Identify which cell holds the provided text, then report its [x, y] central coordinate. 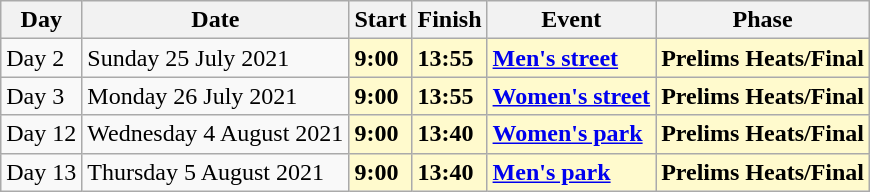
Wednesday 4 August 2021 [216, 134]
Women's park [572, 134]
Date [216, 20]
Day [42, 20]
Day 2 [42, 58]
Women's street [572, 96]
Finish [450, 20]
Day 13 [42, 172]
Men's street [572, 58]
Phase [763, 20]
Men's park [572, 172]
Start [380, 20]
Event [572, 20]
Monday 26 July 2021 [216, 96]
Thursday 5 August 2021 [216, 172]
Day 3 [42, 96]
Day 12 [42, 134]
Sunday 25 July 2021 [216, 58]
